Detect which cell encompasses the target text, then output its (x, y) center coordinate. 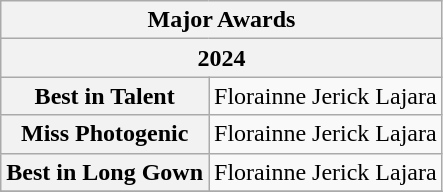
2024 (222, 58)
Best in Long Gown (105, 172)
Best in Talent (105, 96)
Miss Photogenic (105, 134)
Major Awards (222, 20)
